Locate the cell with the specified text and output its [x, y] center coordinate. 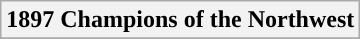
1897 Champions of the Northwest [180, 20]
